Capture the cell that displays the provided text and extract its (x, y) central coordinate. 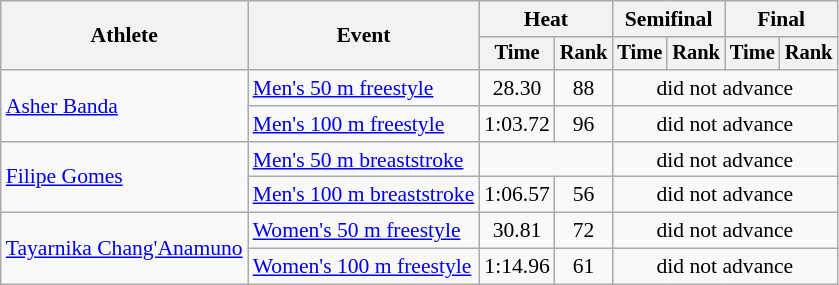
Asher Banda (124, 106)
Athlete (124, 36)
88 (584, 88)
61 (584, 267)
Event (364, 36)
Men's 100 m breaststroke (364, 195)
Women's 50 m freestyle (364, 231)
1:03.72 (516, 124)
1:06.57 (516, 195)
Tayarnika Chang'Anamuno (124, 248)
1:14.96 (516, 267)
72 (584, 231)
Men's 100 m freestyle (364, 124)
56 (584, 195)
Men's 50 m freestyle (364, 88)
Women's 100 m freestyle (364, 267)
Filipe Gomes (124, 178)
96 (584, 124)
30.81 (516, 231)
Men's 50 m breaststroke (364, 160)
28.30 (516, 88)
Semifinal (668, 19)
Final (781, 19)
Heat (546, 19)
